Return the (x, y) coordinate for the center point of the cell that contains the specified text.  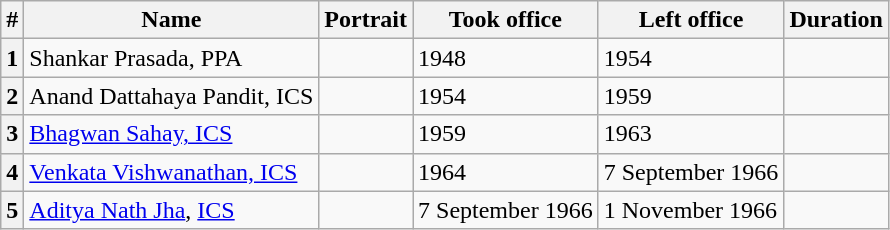
1964 (505, 172)
Venkata Vishwanathan, ICS (172, 172)
Portrait (366, 20)
Bhagwan Sahay, ICS (172, 134)
1 November 1966 (691, 210)
# (12, 20)
1 (12, 58)
Duration (836, 20)
Took office (505, 20)
Anand Dattahaya Pandit, ICS (172, 96)
Left office (691, 20)
4 (12, 172)
3 (12, 134)
Aditya Nath Jha, ICS (172, 210)
Shankar Prasada, PPA (172, 58)
5 (12, 210)
Name (172, 20)
1948 (505, 58)
1963 (691, 134)
2 (12, 96)
